Extract the [x, y] coordinate from the center of the cell holding the provided text.  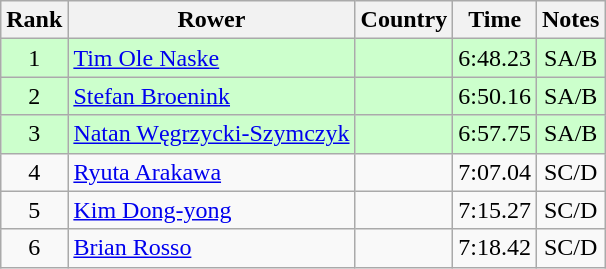
Kim Dong-yong [212, 210]
7:18.42 [495, 248]
6:50.16 [495, 96]
1 [34, 58]
6:48.23 [495, 58]
Ryuta Arakawa [212, 172]
6 [34, 248]
Rower [212, 20]
7:15.27 [495, 210]
5 [34, 210]
Natan Węgrzycki-Szymczyk [212, 134]
4 [34, 172]
6:57.75 [495, 134]
Notes [571, 20]
3 [34, 134]
Rank [34, 20]
Brian Rosso [212, 248]
Stefan Broenink [212, 96]
Tim Ole Naske [212, 58]
7:07.04 [495, 172]
Country [404, 20]
2 [34, 96]
Time [495, 20]
